Pinpoint the cell where the given text exists, returning its [x, y] midpoint coordinate. 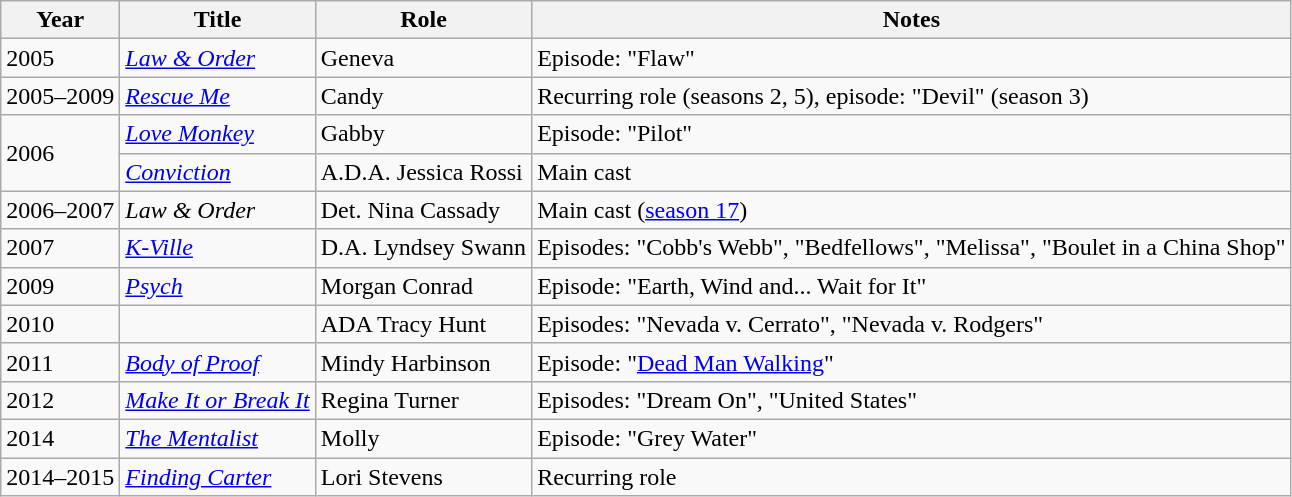
Notes [912, 20]
2005 [60, 58]
Finding Carter [218, 477]
Body of Proof [218, 362]
Conviction [218, 172]
2005–2009 [60, 96]
2009 [60, 286]
Psych [218, 286]
Candy [423, 96]
Rescue Me [218, 96]
Regina Turner [423, 400]
Episode: "Grey Water" [912, 438]
Episode: "Earth, Wind and... Wait for It" [912, 286]
Episode: "Pilot" [912, 134]
Main cast [912, 172]
D.A. Lyndsey Swann [423, 248]
2006–2007 [60, 210]
ADA Tracy Hunt [423, 324]
Episodes: "Nevada v. Cerrato", "Nevada v. Rodgers" [912, 324]
Mindy Harbinson [423, 362]
2012 [60, 400]
Gabby [423, 134]
Make It or Break It [218, 400]
2007 [60, 248]
2010 [60, 324]
K-Ville [218, 248]
A.D.A. Jessica Rossi [423, 172]
Morgan Conrad [423, 286]
Title [218, 20]
Recurring role (seasons 2, 5), episode: "Devil" (season 3) [912, 96]
The Mentalist [218, 438]
Molly [423, 438]
Episodes: "Cobb's Webb", "Bedfellows", "Melissa", "Boulet in a China Shop" [912, 248]
Love Monkey [218, 134]
2014 [60, 438]
Geneva [423, 58]
2014–2015 [60, 477]
Episode: "Dead Man Walking" [912, 362]
Year [60, 20]
Recurring role [912, 477]
2011 [60, 362]
Role [423, 20]
Det. Nina Cassady [423, 210]
Lori Stevens [423, 477]
Main cast (season 17) [912, 210]
Episode: "Flaw" [912, 58]
2006 [60, 153]
Episodes: "Dream On", "United States" [912, 400]
